Locate the cell with the specified text and output its [X, Y] center coordinate. 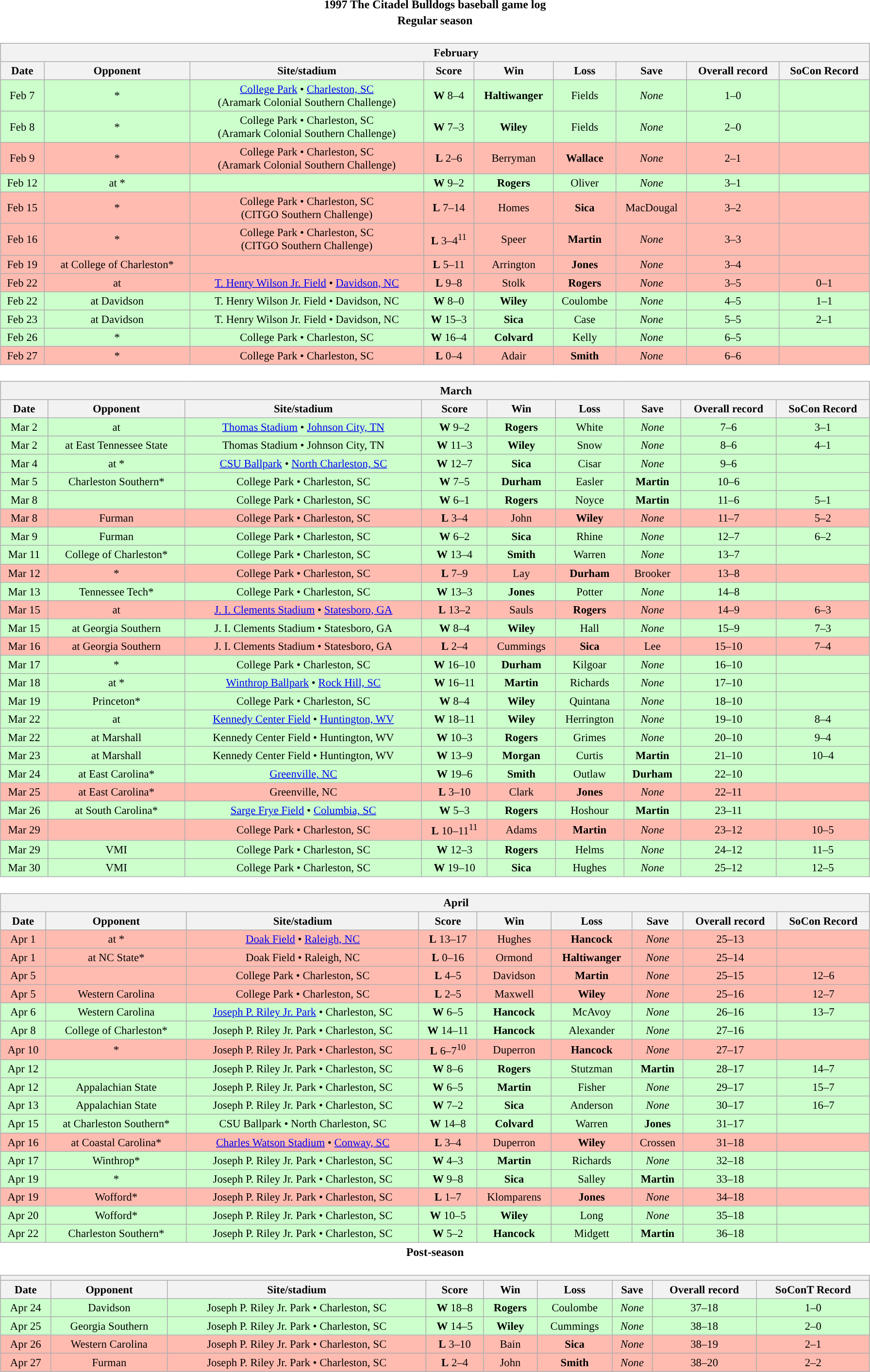
Feb 12 [22, 183]
28–17 [730, 1069]
19–10 [729, 719]
Maxwell [514, 994]
W 11–3 [454, 445]
7–4 [822, 646]
W 16–4 [449, 337]
L 3–411 [449, 239]
Herrington [589, 719]
14–9 [729, 610]
Morgan [521, 756]
W 4–3 [448, 1160]
5–5 [733, 319]
April [435, 902]
W 14–5 [454, 1326]
L 0–4 [449, 356]
McAvoy [592, 1012]
23–11 [729, 811]
Winthrop* [116, 1160]
Apr 10 [23, 1050]
W 16–10 [454, 664]
W 18–8 [454, 1308]
Apr 13 [23, 1105]
Mar 17 [24, 664]
Anderson [592, 1105]
Grimes [589, 737]
March [435, 390]
36–18 [730, 1233]
L 5–11 [449, 264]
25–16 [730, 994]
MacDougal [652, 208]
W 10–3 [454, 737]
25–14 [730, 957]
1–1 [824, 301]
5–2 [822, 518]
Feb 9 [22, 158]
at Charleston Southern* [116, 1124]
W 6–1 [454, 500]
38–18 [704, 1326]
Apr 25 [26, 1326]
Easler [589, 482]
Mar 11 [24, 555]
L 2–5 [448, 994]
Brooker [652, 573]
Winthrop Ballpark • Rock Hill, SC [303, 683]
Snow [589, 445]
Klomparens [514, 1197]
31–18 [730, 1142]
38–19 [704, 1344]
Lee [652, 646]
3–4 [733, 264]
W 12–7 [454, 463]
Apr 6 [23, 1012]
Feb 7 [22, 95]
Mar 30 [24, 867]
Salley [592, 1179]
Bain [510, 1344]
Apr 26 [26, 1344]
at East Tennessee State [117, 445]
W 14–11 [448, 1030]
Stutzman [592, 1069]
W 8–0 [449, 301]
L 4–5 [448, 976]
10–6 [729, 482]
Ormond [514, 957]
34–18 [730, 1197]
Tennessee Tech* [117, 592]
W 9–8 [448, 1179]
W 8–6 [448, 1069]
W 7–2 [448, 1105]
Adams [521, 830]
Kilgoar [589, 664]
Berryman [514, 158]
15–9 [729, 628]
at NC State* [116, 957]
32–18 [730, 1160]
Mar 4 [24, 463]
Feb 26 [22, 337]
11–5 [822, 849]
W 14–8 [448, 1124]
11–6 [729, 500]
at South Carolina* [117, 811]
8–6 [729, 445]
26–16 [730, 1012]
W 15–3 [449, 319]
W 19–6 [454, 774]
27–17 [730, 1050]
Noyce [589, 500]
Midgett [592, 1233]
W 13–4 [454, 555]
25–12 [729, 867]
6–5 [733, 337]
3–3 [733, 239]
Charles Watson Stadium • Conway, SC [302, 1142]
0–1 [824, 283]
Oliver [585, 183]
at Coastal Carolina* [116, 1142]
W 13–3 [454, 592]
W 12–3 [454, 849]
14–7 [823, 1069]
Kelly [585, 337]
Mar 9 [24, 537]
8–4 [822, 719]
10–5 [822, 830]
23–12 [729, 830]
W 16–11 [454, 683]
Apr 22 [23, 1233]
22–11 [729, 792]
16–10 [729, 664]
3–2 [733, 208]
Rhine [589, 537]
Apr 24 [26, 1308]
L 2–6 [449, 158]
Mar 25 [24, 792]
Mar 26 [24, 811]
Feb 23 [22, 319]
10–4 [822, 756]
12–5 [822, 867]
5–1 [822, 500]
Apr 16 [23, 1142]
L 10–1111 [454, 830]
11–7 [729, 518]
White [589, 427]
12–6 [823, 976]
25–13 [730, 939]
at College of Charleston* [117, 264]
Mar 24 [24, 774]
27–16 [730, 1030]
18–10 [729, 701]
Apr 8 [23, 1030]
14–8 [729, 592]
9–4 [822, 737]
20–10 [729, 737]
7–3 [822, 628]
Clark [521, 792]
25–15 [730, 976]
2–2 [813, 1363]
31–17 [730, 1124]
Stolk [514, 283]
W 7–5 [454, 482]
Quintana [589, 701]
Feb 19 [22, 264]
15–7 [823, 1087]
6–3 [822, 610]
13–8 [729, 573]
Homes [514, 208]
Case [585, 319]
Adair [514, 356]
37–18 [704, 1308]
29–17 [730, 1087]
7–6 [729, 427]
16–7 [823, 1105]
W 7–3 [449, 127]
Fisher [592, 1087]
Apr 27 [26, 1363]
Mar 23 [24, 756]
9–6 [729, 463]
February [435, 52]
Sauls [521, 610]
SoConT Record [813, 1289]
Feb 27 [22, 356]
Alexander [592, 1030]
4–1 [822, 445]
Curtis [589, 756]
L 9–8 [449, 283]
Mar 5 [24, 482]
L 7–9 [454, 573]
W 10–5 [448, 1215]
L 1–7 [448, 1197]
Mar 13 [24, 592]
30–17 [730, 1105]
3–5 [733, 283]
L 6–710 [448, 1050]
W 13–9 [454, 756]
Lay [521, 573]
L 13–17 [448, 939]
Crossen [658, 1142]
Princeton* [117, 701]
W 6–2 [454, 537]
Potter [589, 592]
22–10 [729, 774]
33–18 [730, 1179]
Feb 16 [22, 239]
Speer [514, 239]
24–12 [729, 849]
Helms [589, 849]
21–10 [729, 756]
W 19–10 [454, 867]
Hall [589, 628]
Georgia Southern [109, 1326]
Mar 18 [24, 683]
L 0–16 [448, 957]
17–10 [729, 683]
6–6 [733, 356]
6–2 [822, 537]
38–20 [704, 1363]
W 18–11 [454, 719]
W 5–3 [454, 811]
Wallace [585, 158]
Apr 20 [23, 1215]
Sarge Frye Field • Columbia, SC [303, 811]
Apr 17 [23, 1160]
Arrington [514, 264]
4–5 [733, 301]
Outlaw [589, 774]
Long [592, 1215]
35–18 [730, 1215]
W 5–2 [448, 1233]
Mar 19 [24, 701]
Feb 15 [22, 208]
15–10 [729, 646]
L 13–2 [454, 610]
Hoshour [589, 811]
Apr 15 [23, 1124]
Cisar [589, 463]
Feb 8 [22, 127]
Mar 16 [24, 646]
Mar 12 [24, 573]
L 7–14 [449, 208]
